Search for the cell housing the specified text and yield its (X, Y) center coordinate. 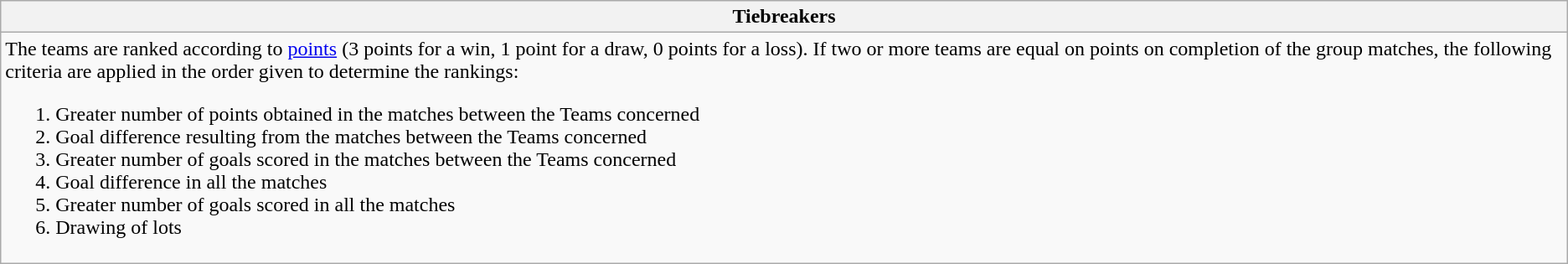
Tiebreakers (784, 17)
